Find where the given text appears and provide that cell's center as [X, Y] coordinate. 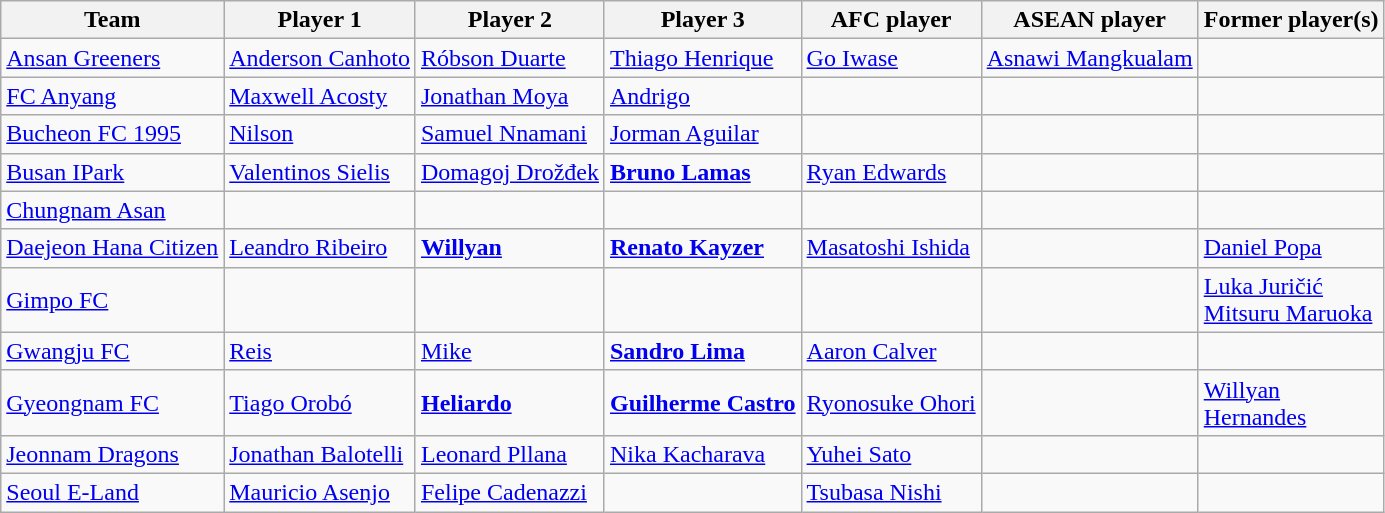
Valentinos Sielis [320, 172]
Jorman Aguilar [702, 134]
Ansan Greeners [112, 58]
Chungnam Asan [112, 210]
Bruno Lamas [702, 172]
Daniel Popa [1291, 248]
Player 2 [510, 20]
Jonathan Balotelli [320, 454]
ASEAN player [1090, 20]
Yuhei Sato [891, 454]
Asnawi Mangkualam [1090, 58]
Willyan [510, 248]
Leonard Pllana [510, 454]
Former player(s) [1291, 20]
Go Iwase [891, 58]
Felipe Cadenazzi [510, 492]
Masatoshi Ishida [891, 248]
Gyeongnam FC [112, 402]
Nika Kacharava [702, 454]
Heliardo [510, 402]
Renato Kayzer [702, 248]
Aaron Calver [891, 351]
Mauricio Asenjo [320, 492]
Busan IPark [112, 172]
Leandro Ribeiro [320, 248]
Willyan Hernandes [1291, 402]
Luka Juričić Mitsuru Maruoka [1291, 300]
Jeonnam Dragons [112, 454]
Mike [510, 351]
Gimpo FC [112, 300]
FC Anyang [112, 96]
Jonathan Moya [510, 96]
Domagoj Drožđek [510, 172]
Ryan Edwards [891, 172]
Samuel Nnamani [510, 134]
Daejeon Hana Citizen [112, 248]
Róbson Duarte [510, 58]
Tiago Orobó [320, 402]
Reis [320, 351]
Player 1 [320, 20]
Bucheon FC 1995 [112, 134]
Anderson Canhoto [320, 58]
Guilherme Castro [702, 402]
Team [112, 20]
Thiago Henrique [702, 58]
Maxwell Acosty [320, 96]
Tsubasa Nishi [891, 492]
Nilson [320, 134]
Sandro Lima [702, 351]
AFC player [891, 20]
Ryonosuke Ohori [891, 402]
Seoul E-Land [112, 492]
Player 3 [702, 20]
Andrigo [702, 96]
Gwangju FC [112, 351]
